Output the [X, Y] coordinate of the center of the cell containing the given text.  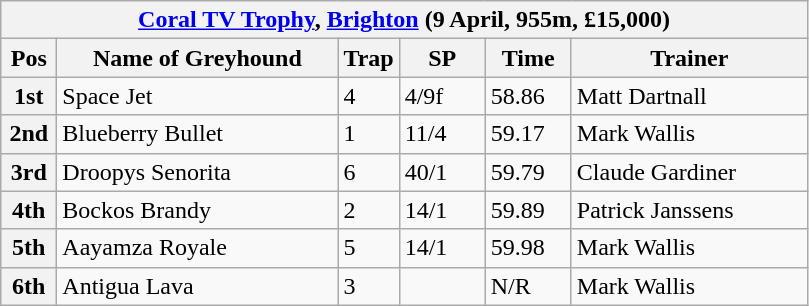
Pos [29, 58]
5th [29, 248]
Bockos Brandy [198, 210]
4 [368, 96]
5 [368, 248]
Space Jet [198, 96]
4/9f [442, 96]
58.86 [528, 96]
40/1 [442, 172]
59.79 [528, 172]
3 [368, 286]
59.89 [528, 210]
6 [368, 172]
Matt Dartnall [689, 96]
Trainer [689, 58]
Claude Gardiner [689, 172]
4th [29, 210]
2 [368, 210]
3rd [29, 172]
Patrick Janssens [689, 210]
2nd [29, 134]
Trap [368, 58]
Time [528, 58]
Antigua Lava [198, 286]
6th [29, 286]
1 [368, 134]
1st [29, 96]
Droopys Senorita [198, 172]
59.17 [528, 134]
59.98 [528, 248]
Coral TV Trophy, Brighton (9 April, 955m, £15,000) [404, 20]
N/R [528, 286]
11/4 [442, 134]
Blueberry Bullet [198, 134]
SP [442, 58]
Name of Greyhound [198, 58]
Aayamza Royale [198, 248]
